Extract the (X, Y) coordinate from the center of the cell holding the provided text.  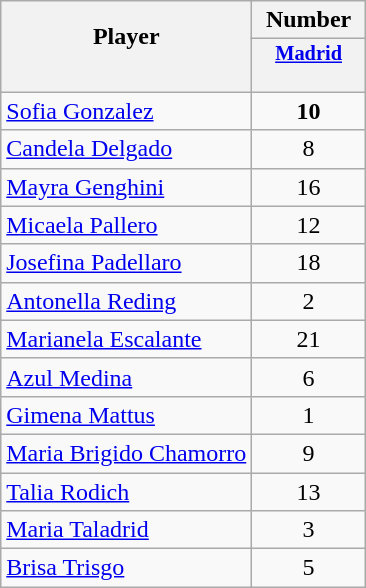
Player (126, 36)
Candela Delgado (126, 149)
2 (309, 301)
18 (309, 263)
12 (309, 225)
Gimena Mattus (126, 415)
5 (309, 568)
Mayra Genghini (126, 187)
Brisa Trisgo (126, 568)
6 (309, 377)
1 (309, 415)
Azul Medina (126, 377)
Number (309, 20)
Marianela Escalante (126, 339)
8 (309, 149)
Madrid (309, 54)
Josefina Padellaro (126, 263)
Sofia Gonzalez (126, 111)
Maria Brigido Chamorro (126, 453)
16 (309, 187)
10 (309, 111)
21 (309, 339)
Talia Rodich (126, 491)
Micaela Pallero (126, 225)
9 (309, 453)
Maria Taladrid (126, 530)
Antonella Reding (126, 301)
3 (309, 530)
13 (309, 491)
